Return the [X, Y] coordinate for the center point of the cell that contains the specified text.  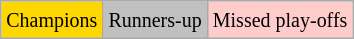
Champions [52, 20]
Runners-up [155, 20]
Missed play-offs [280, 20]
